Provide the [X, Y] coordinate of the cell's center where the given text is located.  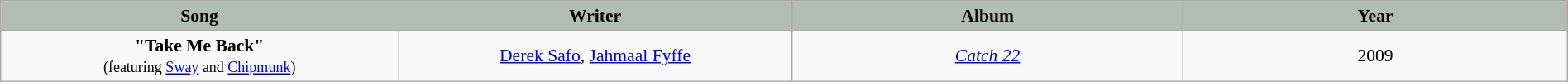
2009 [1376, 55]
"Take Me Back" (featuring Sway and Chipmunk) [200, 55]
Catch 22 [987, 55]
Album [987, 16]
Writer [595, 16]
Song [200, 16]
Year [1376, 16]
Derek Safo, Jahmaal Fyffe [595, 55]
